Locate the cell with the specified text and output its (x, y) center coordinate. 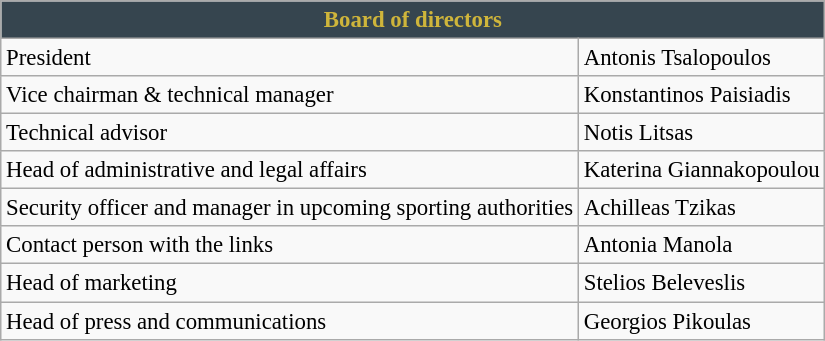
Head of press and communications (290, 321)
Κonstantinos Paisiadis (702, 95)
Stelios Beleveslis (702, 283)
President (290, 58)
Notis Litsas (702, 133)
Board of directors (413, 20)
Katerina Giannakopoulou (702, 170)
Antonis Tsalopoulos (702, 58)
Contact person with the links (290, 245)
Head of administrative and legal affairs (290, 170)
Vice chairman & technical manager (290, 95)
Head of marketing (290, 283)
Achilleas Tzikas (702, 208)
Antonia Manola (702, 245)
Georgios Pikoulas (702, 321)
Technical advisor (290, 133)
Security officer and manager in upcoming sporting authorities (290, 208)
